Detect which cell encompasses the target text, then output its [X, Y] center coordinate. 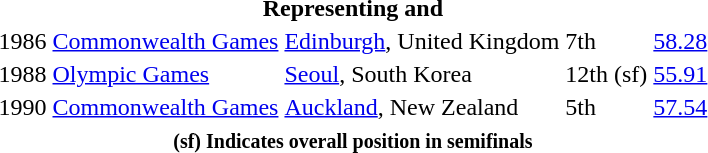
Auckland, New Zealand [422, 107]
Olympic Games [166, 74]
12th (sf) [606, 74]
Edinburgh, United Kingdom [422, 41]
7th [606, 41]
Seoul, South Korea [422, 74]
5th [606, 107]
